Search for the cell housing the specified text and yield its [x, y] center coordinate. 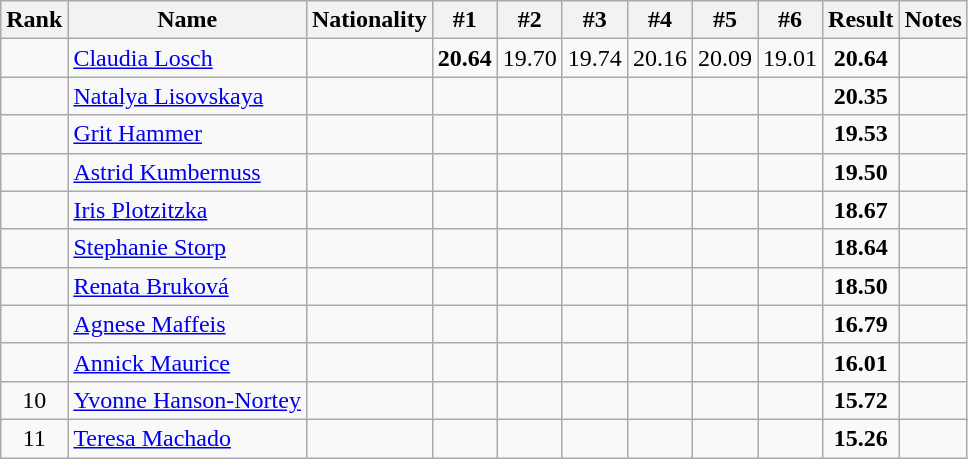
19.70 [530, 58]
Astrid Kumbernuss [188, 172]
Claudia Losch [188, 58]
Natalya Lisovskaya [188, 96]
#5 [724, 20]
Rank [34, 20]
Grit Hammer [188, 134]
Renata Bruková [188, 286]
Notes [933, 20]
20.16 [660, 58]
#3 [594, 20]
Yvonne Hanson-Nortey [188, 400]
18.67 [861, 210]
10 [34, 400]
15.26 [861, 438]
19.01 [790, 58]
19.50 [861, 172]
20.09 [724, 58]
#2 [530, 20]
16.79 [861, 324]
19.74 [594, 58]
#4 [660, 20]
Iris Plotzitzka [188, 210]
Agnese Maffeis [188, 324]
15.72 [861, 400]
Annick Maurice [188, 362]
16.01 [861, 362]
11 [34, 438]
#1 [464, 20]
Result [861, 20]
Teresa Machado [188, 438]
20.35 [861, 96]
Stephanie Storp [188, 248]
18.64 [861, 248]
Nationality [369, 20]
Name [188, 20]
18.50 [861, 286]
#6 [790, 20]
19.53 [861, 134]
